For the text-containing cell, return its midpoint in (x, y) coordinate format. 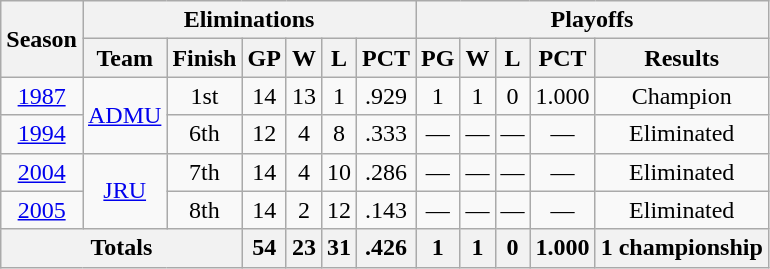
8 (338, 134)
.426 (386, 248)
Finish (204, 58)
Totals (122, 248)
Results (682, 58)
2005 (42, 210)
Team (124, 58)
PG (438, 58)
31 (338, 248)
1994 (42, 134)
7th (204, 172)
1987 (42, 96)
.143 (386, 210)
8th (204, 210)
GP (264, 58)
54 (264, 248)
1 championship (682, 248)
13 (304, 96)
23 (304, 248)
.929 (386, 96)
1st (204, 96)
2 (304, 210)
.333 (386, 134)
Playoffs (592, 20)
Champion (682, 96)
.286 (386, 172)
6th (204, 134)
10 (338, 172)
2004 (42, 172)
Eliminations (248, 20)
Season (42, 39)
ADMU (124, 115)
JRU (124, 191)
